Search for the cell housing the specified text and yield its [X, Y] center coordinate. 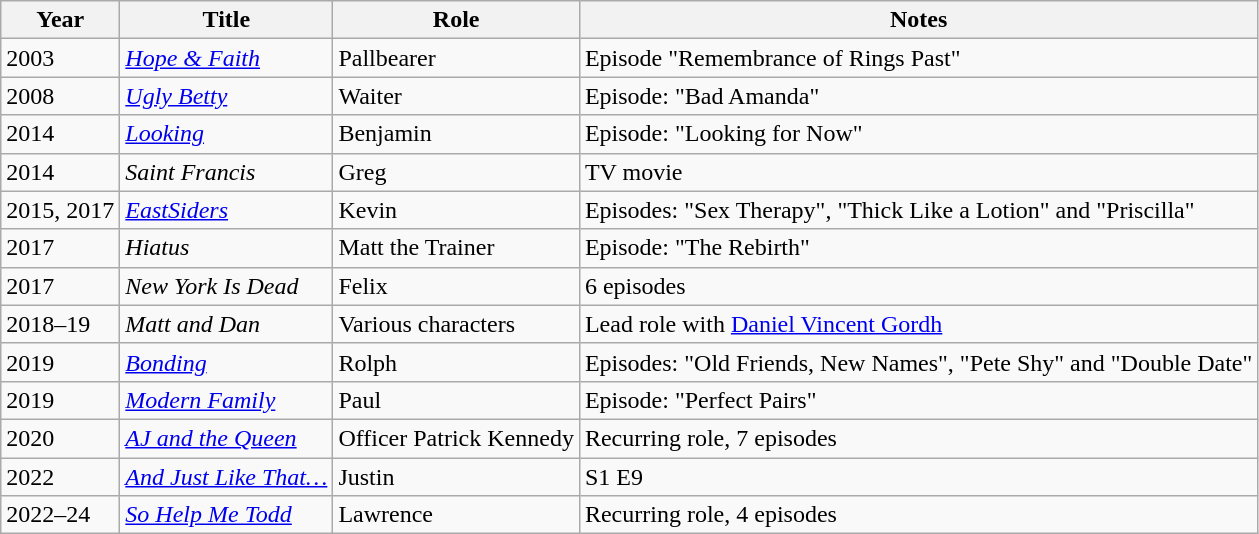
Matt the Trainer [456, 248]
And Just Like That… [226, 477]
Justin [456, 477]
Recurring role, 4 episodes [918, 515]
2015, 2017 [60, 210]
2022 [60, 477]
Episode: "Perfect Pairs" [918, 400]
6 episodes [918, 286]
Episodes: "Sex Therapy", "Thick Like a Lotion" and "Priscilla" [918, 210]
Episode "Remembrance of Rings Past" [918, 58]
Hiatus [226, 248]
Role [456, 20]
So Help Me Todd [226, 515]
Ugly Betty [226, 96]
Bonding [226, 362]
Various characters [456, 324]
Looking [226, 134]
2022–24 [60, 515]
AJ and the Queen [226, 438]
Saint Francis [226, 172]
Modern Family [226, 400]
Lead role with Daniel Vincent Gordh [918, 324]
Kevin [456, 210]
Benjamin [456, 134]
Episode: "Looking for Now" [918, 134]
Waiter [456, 96]
S1 E9 [918, 477]
Hope & Faith [226, 58]
TV movie [918, 172]
Notes [918, 20]
Paul [456, 400]
New York Is Dead [226, 286]
2020 [60, 438]
Greg [456, 172]
Episodes: "Old Friends, New Names", "Pete Shy" and "Double Date" [918, 362]
Rolph [456, 362]
2003 [60, 58]
Year [60, 20]
Episode: "The Rebirth" [918, 248]
Title [226, 20]
Recurring role, 7 episodes [918, 438]
2008 [60, 96]
EastSiders [226, 210]
2018–19 [60, 324]
Lawrence [456, 515]
Officer Patrick Kennedy [456, 438]
Matt and Dan [226, 324]
Pallbearer [456, 58]
Episode: "Bad Amanda" [918, 96]
Felix [456, 286]
